Detect which cell encompasses the target text, then output its (X, Y) center coordinate. 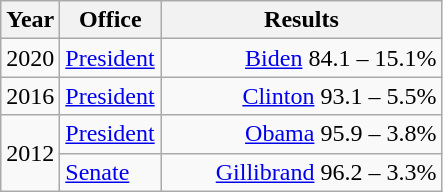
Biden 84.1 – 15.1% (302, 58)
Gillibrand 96.2 – 3.3% (302, 172)
Year (30, 20)
Office (110, 20)
2020 (30, 58)
Clinton 93.1 – 5.5% (302, 96)
Senate (110, 172)
2016 (30, 96)
Results (302, 20)
Obama 95.9 – 3.8% (302, 134)
2012 (30, 153)
